Search for the cell housing the specified text and yield its (x, y) center coordinate. 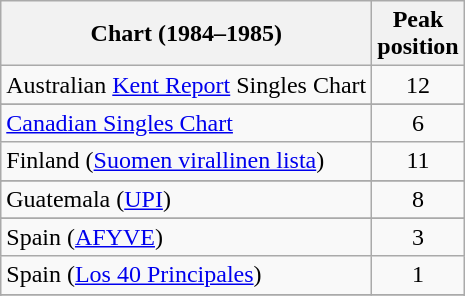
Chart (1984–1985) (186, 34)
8 (418, 199)
Guatemala (UPI) (186, 199)
Finland (Suomen virallinen lista) (186, 161)
11 (418, 161)
Canadian Singles Chart (186, 123)
1 (418, 275)
Spain (Los 40 Principales) (186, 275)
12 (418, 85)
Peakposition (418, 34)
6 (418, 123)
Australian Kent Report Singles Chart (186, 85)
Spain (AFYVE) (186, 237)
3 (418, 237)
